Pinpoint the cell where the given text exists, returning its [x, y] midpoint coordinate. 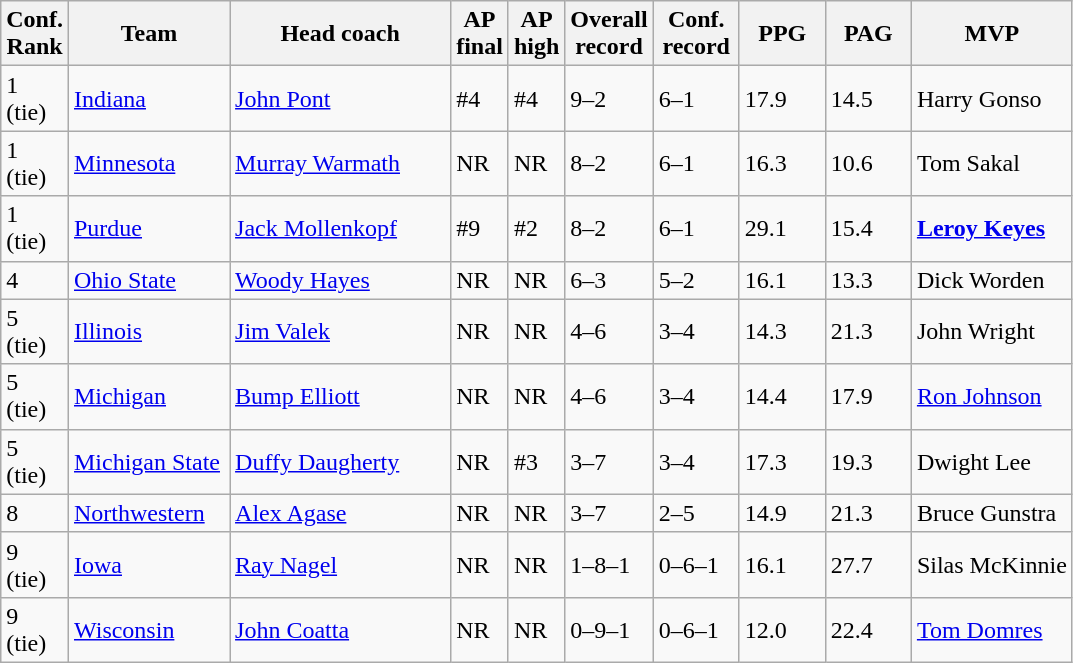
Dwight Lee [992, 462]
MVP [992, 34]
#2 [536, 228]
10.6 [868, 164]
Alex Agase [340, 513]
Murray Warmath [340, 164]
17.3 [782, 462]
19.3 [868, 462]
Head coach [340, 34]
14.3 [782, 332]
14.4 [782, 396]
John Pont [340, 98]
Overall record [609, 34]
AP final [480, 34]
Woody Hayes [340, 280]
AP high [536, 34]
12.0 [782, 630]
Wisconsin [148, 630]
Jim Valek [340, 332]
6–3 [609, 280]
Tom Sakal [992, 164]
Bump Elliott [340, 396]
8 [35, 513]
#9 [480, 228]
Ron Johnson [992, 396]
Silas McKinnie [992, 564]
Team [148, 34]
15.4 [868, 228]
Conf. Rank [35, 34]
29.1 [782, 228]
2–5 [696, 513]
Conf. record [696, 34]
Tom Domres [992, 630]
Harry Gonso [992, 98]
Ray Nagel [340, 564]
John Wright [992, 332]
Dick Worden [992, 280]
27.7 [868, 564]
PAG [868, 34]
Duffy Daugherty [340, 462]
PPG [782, 34]
14.9 [782, 513]
1–8–1 [609, 564]
Minnesota [148, 164]
Ohio State [148, 280]
Michigan State [148, 462]
16.3 [782, 164]
9–2 [609, 98]
Northwestern [148, 513]
5–2 [696, 280]
John Coatta [340, 630]
Jack Mollenkopf [340, 228]
22.4 [868, 630]
4 [35, 280]
Illinois [148, 332]
0–9–1 [609, 630]
Michigan [148, 396]
Bruce Gunstra [992, 513]
Indiana [148, 98]
14.5 [868, 98]
13.3 [868, 280]
Purdue [148, 228]
Leroy Keyes [992, 228]
#3 [536, 462]
Iowa [148, 564]
